From the cell containing the given text, extract its center point as [X, Y] coordinate. 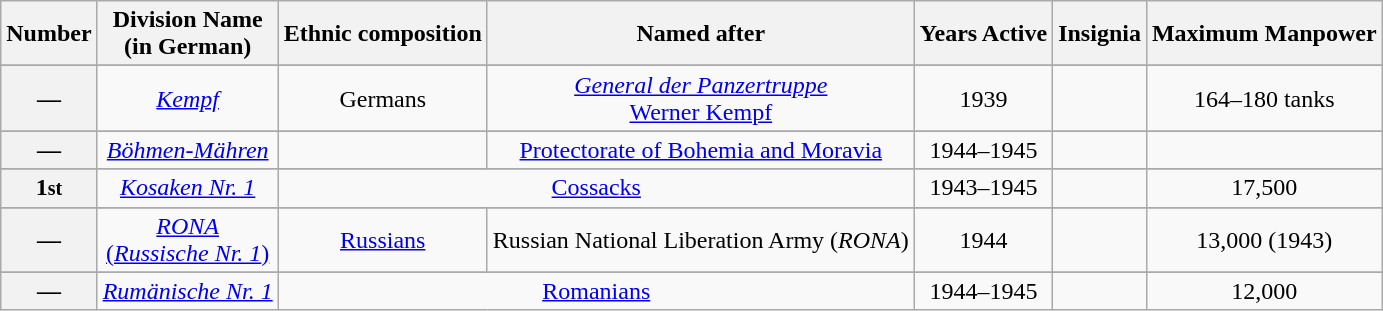
Cossacks [596, 188]
Insignia [1100, 34]
164–180 tanks [1264, 98]
General der PanzertruppeWerner Kempf [700, 98]
1st [49, 188]
Kempf [188, 98]
1944 [983, 240]
12,000 [1264, 291]
Böhmen-Mähren [188, 150]
Rumänische Nr. 1 [188, 291]
Russians [382, 240]
17,500 [1264, 188]
13,000 (1943) [1264, 240]
RONA(Russische Nr. 1) [188, 240]
Germans [382, 98]
Number [49, 34]
Ethnic composition [382, 34]
Romanians [596, 291]
Kosaken Nr. 1 [188, 188]
1939 [983, 98]
Protectorate of Bohemia and Moravia [700, 150]
Russian National Liberation Army (RONA) [700, 240]
Named after [700, 34]
1943–1945 [983, 188]
Maximum Manpower [1264, 34]
Division Name(in German) [188, 34]
Years Active [983, 34]
